Locate the cell with the specified text and output its [X, Y] center coordinate. 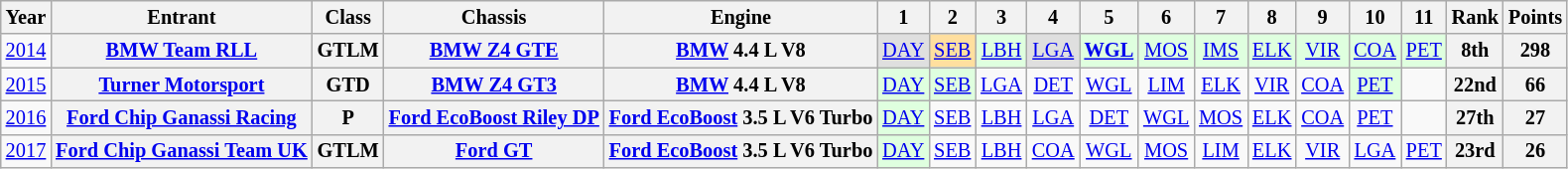
8th [1475, 51]
9 [1322, 17]
Year [26, 17]
GTD [348, 84]
Turner Motorsport [181, 84]
P [348, 117]
2015 [26, 84]
Ford Chip Ganassi Racing [181, 117]
2016 [26, 117]
66 [1535, 84]
2017 [26, 151]
23rd [1475, 151]
Engine [741, 17]
Points [1535, 17]
2014 [26, 51]
BMW Z4 GTE [494, 51]
10 [1375, 17]
4 [1054, 17]
5 [1110, 17]
IMS [1221, 51]
27 [1535, 117]
22nd [1475, 84]
3 [1001, 17]
7 [1221, 17]
2 [953, 17]
Ford EcoBoost Riley DP [494, 117]
Ford GT [494, 151]
298 [1535, 51]
Chassis [494, 17]
1 [903, 17]
8 [1272, 17]
11 [1424, 17]
6 [1166, 17]
Entrant [181, 17]
BMW Team RLL [181, 51]
Rank [1475, 17]
27th [1475, 117]
BMW Z4 GT3 [494, 84]
26 [1535, 151]
Ford Chip Ganassi Team UK [181, 151]
Class [348, 17]
